Pinpoint the cell where the given text exists, returning its (x, y) midpoint coordinate. 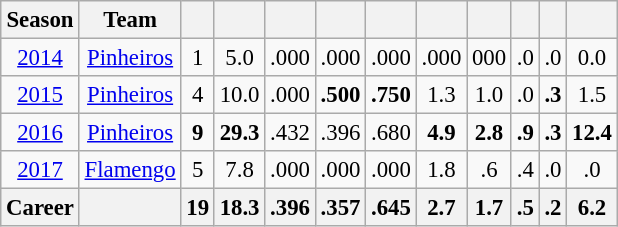
2014 (40, 58)
1.0 (490, 95)
.432 (290, 133)
Career (40, 208)
Season (40, 20)
4 (198, 95)
2.7 (441, 208)
.357 (340, 208)
2016 (40, 133)
.4 (525, 170)
4.9 (441, 133)
2.8 (490, 133)
0.0 (592, 58)
5 (198, 170)
2015 (40, 95)
.2 (553, 208)
.500 (340, 95)
29.3 (239, 133)
Team (130, 20)
18.3 (239, 208)
9 (198, 133)
1.7 (490, 208)
5.0 (239, 58)
10.0 (239, 95)
1.3 (441, 95)
.750 (391, 95)
7.8 (239, 170)
6.2 (592, 208)
1.5 (592, 95)
.5 (525, 208)
.6 (490, 170)
1 (198, 58)
19 (198, 208)
1.8 (441, 170)
.9 (525, 133)
12.4 (592, 133)
000 (490, 58)
.680 (391, 133)
Flamengo (130, 170)
.645 (391, 208)
2017 (40, 170)
